From the cell containing the given text, extract its center point as (X, Y) coordinate. 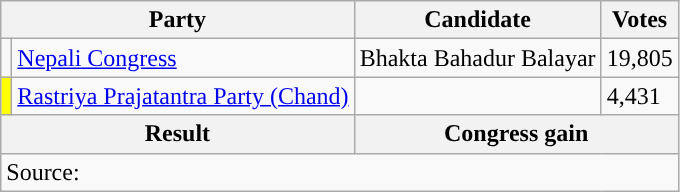
Votes (640, 20)
Rastriya Prajatantra Party (Chand) (183, 96)
Source: (340, 172)
19,805 (640, 58)
Bhakta Bahadur Balayar (478, 58)
4,431 (640, 96)
Candidate (478, 20)
Congress gain (516, 134)
Result (178, 134)
Nepali Congress (183, 58)
Party (178, 20)
